Extract the [X, Y] coordinate from the center of the cell holding the provided text.  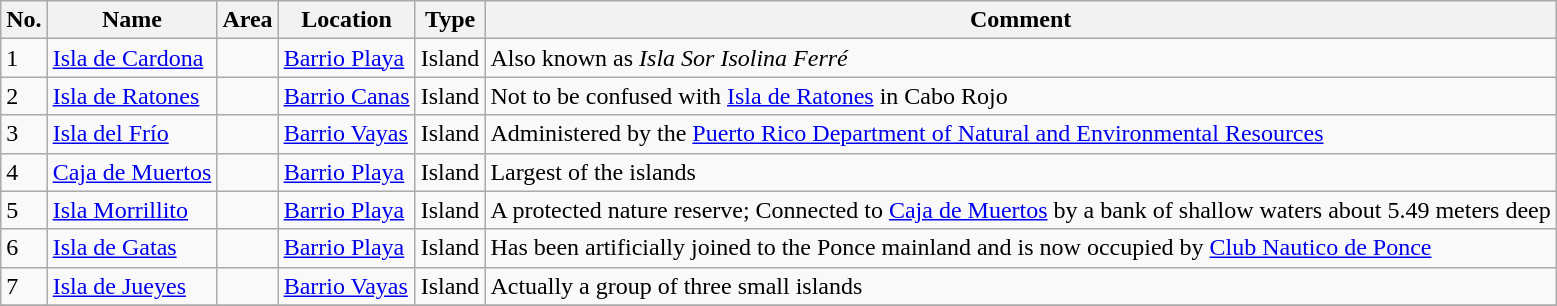
3 [24, 134]
Comment [1020, 20]
7 [24, 286]
Isla de Cardona [132, 58]
Isla del Frío [132, 134]
Isla de Jueyes [132, 286]
A protected nature reserve; Connected to Caja de Muertos by a bank of shallow waters about 5.49 meters deep [1020, 210]
Isla de Ratones [132, 96]
Isla Morrillito [132, 210]
Has been artificially joined to the Ponce mainland and is now occupied by Club Nautico de Ponce [1020, 248]
Area [248, 20]
Actually a group of three small islands [1020, 286]
Largest of the islands [1020, 172]
Name [132, 20]
6 [24, 248]
2 [24, 96]
Caja de Muertos [132, 172]
No. [24, 20]
Also known as Isla Sor Isolina Ferré [1020, 58]
Administered by the Puerto Rico Department of Natural and Environmental Resources [1020, 134]
1 [24, 58]
Barrio Canas [346, 96]
Not to be confused with Isla de Ratones in Cabo Rojo [1020, 96]
4 [24, 172]
Isla de Gatas [132, 248]
Type [450, 20]
5 [24, 210]
Location [346, 20]
